Find where the given text appears and provide that cell's center as (X, Y) coordinate. 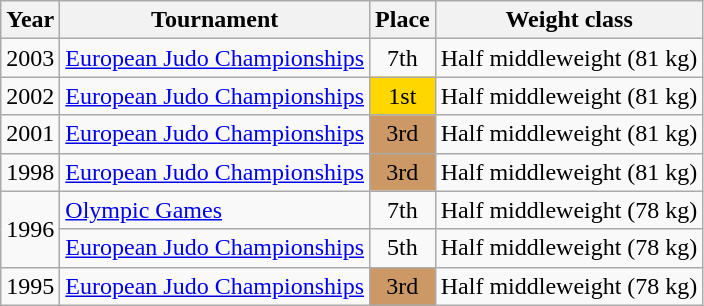
Weight class (569, 20)
2002 (30, 96)
Place (403, 20)
1996 (30, 229)
2001 (30, 134)
1998 (30, 172)
1995 (30, 286)
Tournament (215, 20)
Year (30, 20)
1st (403, 96)
Olympic Games (215, 210)
5th (403, 248)
2003 (30, 58)
